Scan for the cell matching the given text and deliver its (x, y) coordinate at center. 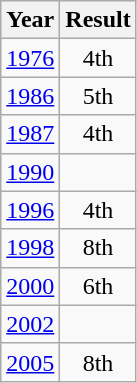
2005 (30, 362)
2000 (30, 286)
1998 (30, 248)
1996 (30, 210)
5th (98, 96)
1986 (30, 96)
2002 (30, 324)
Result (98, 20)
1987 (30, 134)
6th (98, 286)
Year (30, 20)
1976 (30, 58)
1990 (30, 172)
